Extract the (x, y) coordinate from the center of the cell holding the provided text.  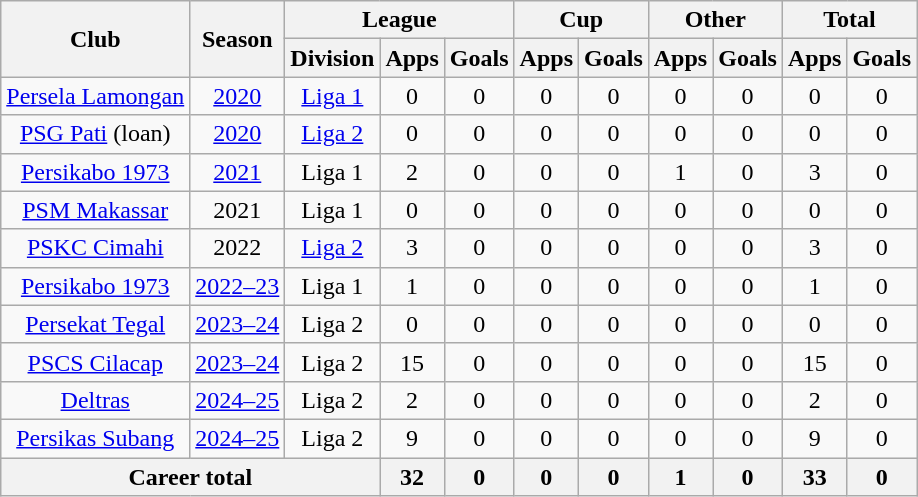
Persela Lamongan (96, 96)
2022–23 (238, 286)
Cup (581, 20)
Persekat Tegal (96, 324)
Career total (190, 477)
PSKC Cimahi (96, 248)
Division (332, 58)
League (400, 20)
Season (238, 39)
Total (849, 20)
32 (412, 477)
Club (96, 39)
PSM Makassar (96, 210)
PSCS Cilacap (96, 362)
Persikas Subang (96, 438)
Deltras (96, 400)
33 (814, 477)
PSG Pati (loan) (96, 134)
2022 (238, 248)
Other (715, 20)
